Extract the [x, y] coordinate from the center of the cell holding the provided text.  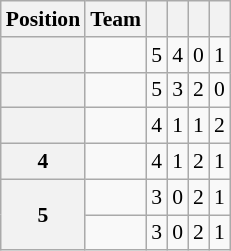
Team [116, 19]
Position [43, 19]
